For the text-containing cell, return its midpoint in [x, y] coordinate format. 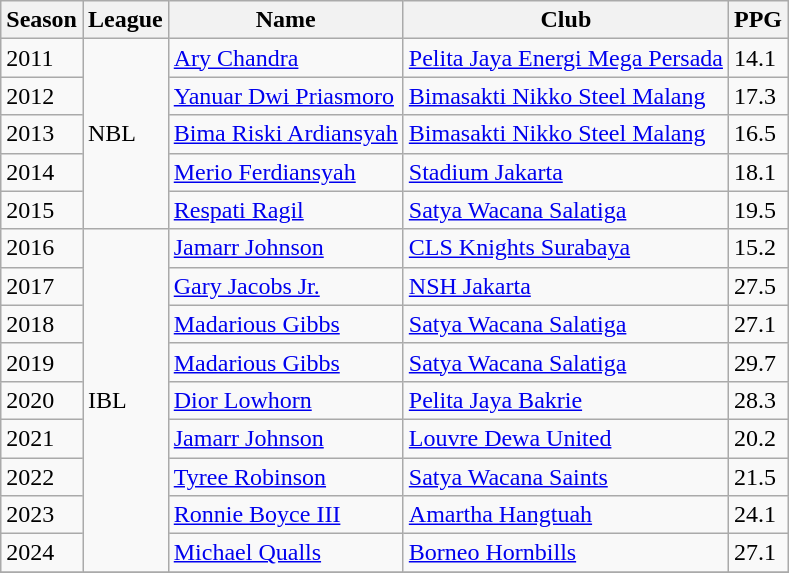
Dior Lowhorn [286, 400]
16.5 [758, 134]
Bima Riski Ardiansyah [286, 134]
15.2 [758, 248]
Borneo Hornbills [566, 553]
Michael Qualls [286, 553]
2011 [42, 58]
2019 [42, 362]
2023 [42, 515]
2014 [42, 172]
19.5 [758, 210]
17.3 [758, 96]
Satya Wacana Saints [566, 477]
Stadium Jakarta [566, 172]
League [125, 20]
29.7 [758, 362]
20.2 [758, 438]
2022 [42, 477]
NSH Jakarta [566, 286]
Season [42, 20]
27.5 [758, 286]
Respati Ragil [286, 210]
NBL [125, 134]
Yanuar Dwi Priasmoro [286, 96]
Amartha Hangtuah [566, 515]
2015 [42, 210]
14.1 [758, 58]
Louvre Dewa United [566, 438]
21.5 [758, 477]
2013 [42, 134]
18.1 [758, 172]
2018 [42, 324]
Ronnie Boyce III [286, 515]
2024 [42, 553]
28.3 [758, 400]
PPG [758, 20]
Ary Chandra [286, 58]
Club [566, 20]
Tyree Robinson [286, 477]
2021 [42, 438]
Pelita Jaya Bakrie [566, 400]
CLS Knights Surabaya [566, 248]
Name [286, 20]
IBL [125, 400]
Merio Ferdiansyah [286, 172]
2012 [42, 96]
Pelita Jaya Energi Mega Persada [566, 58]
24.1 [758, 515]
2016 [42, 248]
2017 [42, 286]
Gary Jacobs Jr. [286, 286]
2020 [42, 400]
